Extract the [X, Y] coordinate from the center of the cell holding the provided text.  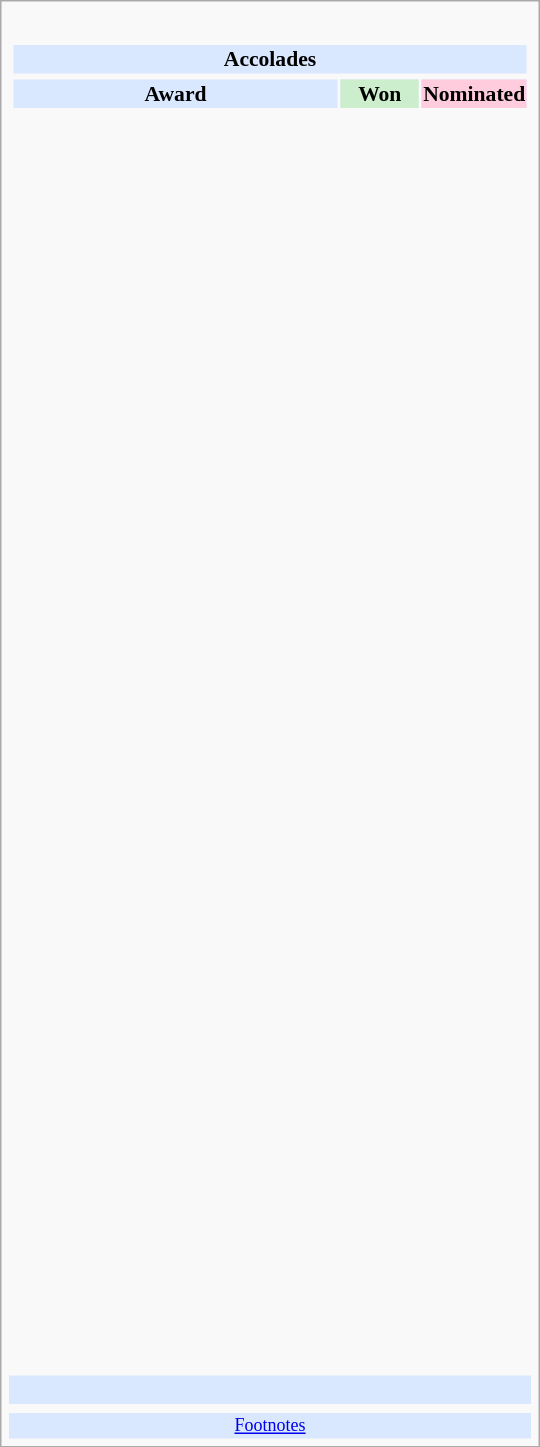
Won [380, 93]
Accolades Award Won Nominated [270, 694]
Award [175, 93]
Accolades [270, 59]
Nominated [474, 93]
Footnotes [270, 1426]
